Scan for the cell matching the given text and deliver its [X, Y] coordinate at center. 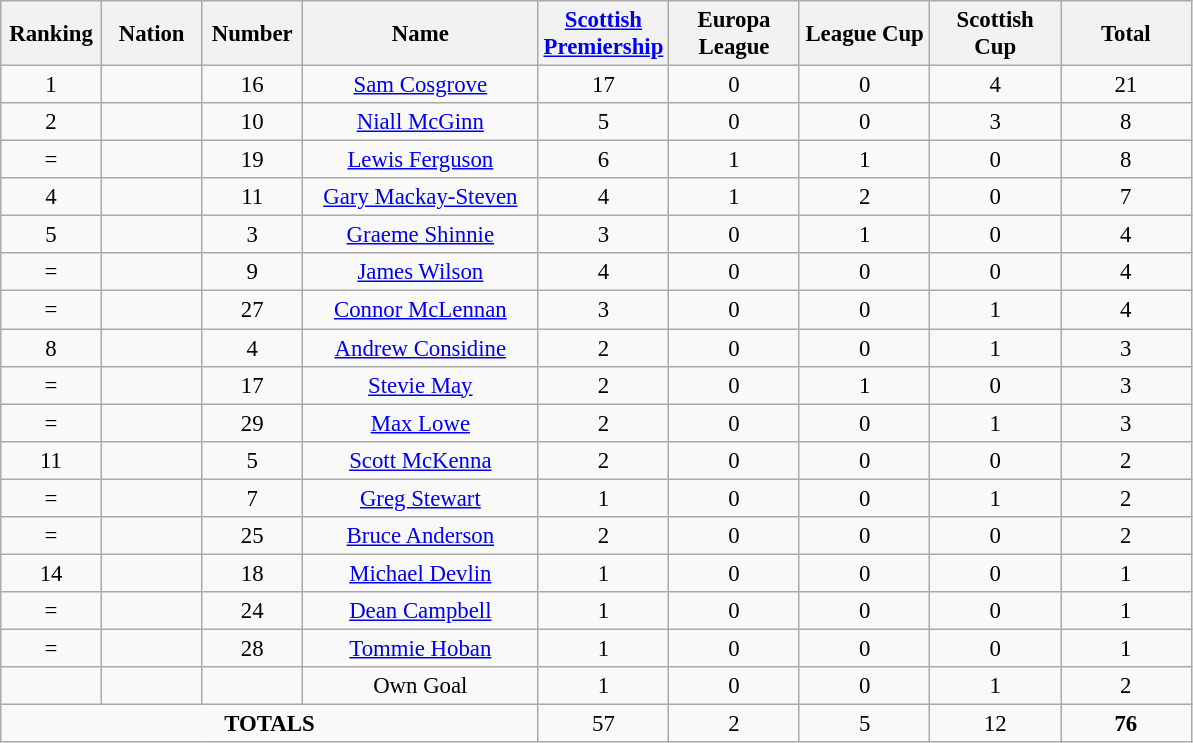
19 [252, 160]
28 [252, 648]
Scottish Premiership [604, 34]
Lewis Ferguson [421, 160]
27 [252, 310]
Greg Stewart [421, 498]
Tommie Hoban [421, 648]
12 [996, 724]
16 [252, 85]
24 [252, 611]
Scott McKenna [421, 460]
Max Lowe [421, 423]
10 [252, 122]
Connor McLennan [421, 310]
Stevie May [421, 385]
Own Goal [421, 686]
Scottish Cup [996, 34]
6 [604, 160]
James Wilson [421, 273]
Dean Campbell [421, 611]
Number [252, 34]
Niall McGinn [421, 122]
Andrew Considine [421, 348]
TOTALS [270, 724]
21 [1126, 85]
9 [252, 273]
14 [52, 573]
25 [252, 536]
Bruce Anderson [421, 536]
57 [604, 724]
Gary Mackay-Steven [421, 197]
Sam Cosgrove [421, 85]
Ranking [52, 34]
Nation [152, 34]
Graeme Shinnie [421, 235]
76 [1126, 724]
Europa League [734, 34]
League Cup [864, 34]
29 [252, 423]
Total [1126, 34]
18 [252, 573]
Name [421, 34]
Michael Devlin [421, 573]
